Scan for the cell matching the given text and deliver its (X, Y) coordinate at center. 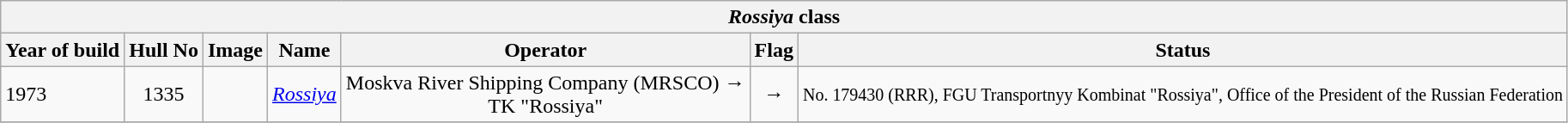
Status (1182, 50)
Image (235, 50)
→ (774, 95)
Year of build (63, 50)
Name (305, 50)
Moskva River Shipping Company (MRSCO) → TK "Rossiya" (545, 95)
Rossiya class (785, 17)
Hull No (164, 50)
Flag (774, 50)
Rossiya (305, 95)
Operator (545, 50)
1973 (63, 95)
1335 (164, 95)
No. 179430 (RRR), FGU Transportnyy Kombinat "Rossiya", Office of the President of the Russian Federation (1182, 95)
